Return (X, Y) of the center of cell containing provided text 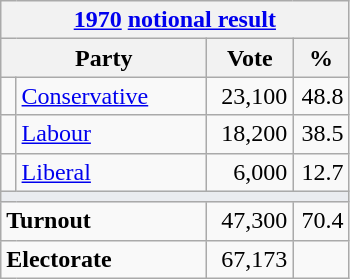
70.4 (321, 221)
Conservative (112, 96)
Electorate (104, 259)
Party (104, 58)
Labour (112, 134)
23,100 (250, 96)
18,200 (250, 134)
47,300 (250, 221)
67,173 (250, 259)
6,000 (250, 172)
% (321, 58)
12.7 (321, 172)
1970 notional result (175, 20)
Vote (250, 58)
48.8 (321, 96)
Turnout (104, 221)
38.5 (321, 134)
Liberal (112, 172)
